Return the [X, Y] coordinate for the center point of the cell that contains the specified text.  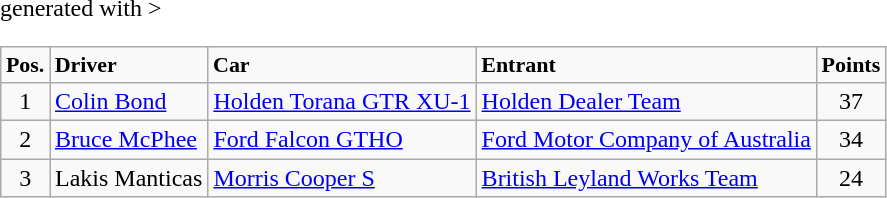
Points [850, 65]
34 [850, 140]
British Leyland Works Team [646, 178]
Pos. [26, 65]
Entrant [646, 65]
Driver [129, 65]
Lakis Manticas [129, 178]
Car [342, 65]
37 [850, 102]
Ford Falcon GTHO [342, 140]
Bruce McPhee [129, 140]
3 [26, 178]
Holden Dealer Team [646, 102]
Morris Cooper S [342, 178]
2 [26, 140]
Ford Motor Company of Australia [646, 140]
1 [26, 102]
24 [850, 178]
Holden Torana GTR XU-1 [342, 102]
Colin Bond [129, 102]
